From the cell containing the given text, extract its center point as (X, Y) coordinate. 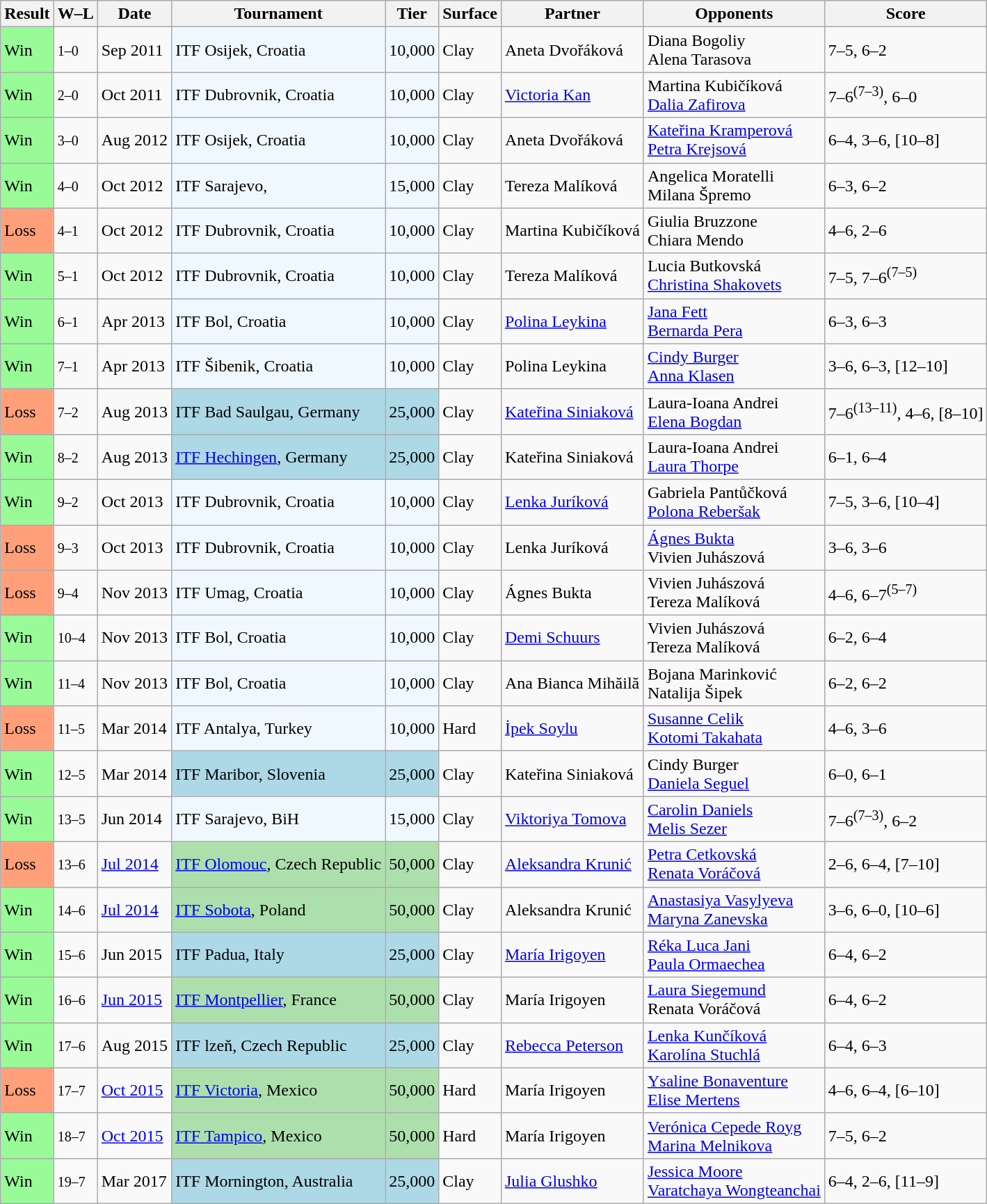
ITF Mornington, Australia (278, 1181)
7–6(7–3), 6–0 (906, 95)
2–6, 6–4, [7–10] (906, 864)
Cindy Burger Anna Klasen (734, 366)
Lucia Butkovská Christina Shakovets (734, 275)
4–1 (75, 231)
Cindy Burger Daniela Seguel (734, 773)
Jessica Moore Varatchaya Wongteanchai (734, 1181)
3–0 (75, 141)
Jun 2014 (134, 819)
7–2 (75, 412)
Martina Kubičíková (572, 231)
ITF Padua, Italy (278, 954)
Laura-Ioana Andrei Laura Thorpe (734, 456)
6–4, 3–6, [10–8] (906, 141)
Kateřina Kramperová Petra Krejsová (734, 141)
14–6 (75, 910)
W–L (75, 14)
9–4 (75, 593)
ITF Olomouc, Czech Republic (278, 864)
Opponents (734, 14)
13–5 (75, 819)
3–6, 6–0, [10–6] (906, 910)
7–6(13–11), 4–6, [8–10] (906, 412)
Sep 2011 (134, 50)
4–6, 6–7(5–7) (906, 593)
4–0 (75, 185)
Laura Siegemund Renata Voráčová (734, 1000)
6–3, 6–2 (906, 185)
9–2 (75, 502)
ITF Sobota, Poland (278, 910)
6–1, 6–4 (906, 456)
ITF Umag, Croatia (278, 593)
ITF Sarajevo, BiH (278, 819)
Verónica Cepede Royg Marina Melnikova (734, 1135)
Bojana Marinković Natalija Šipek (734, 683)
Ágnes Bukta (572, 593)
ITF Tampico, Mexico (278, 1135)
2–0 (75, 95)
7–6(7–3), 6–2 (906, 819)
7–1 (75, 366)
Julia Glushko (572, 1181)
Anastasiya Vasylyeva Maryna Zanevska (734, 910)
Carolin Daniels Melis Sezer (734, 819)
İpek Soylu (572, 729)
Oct 2011 (134, 95)
6–1 (75, 321)
Giulia Bruzzone Chiara Mendo (734, 231)
19–7 (75, 1181)
Réka Luca Jani Paula Ormaechea (734, 954)
ITF Antalya, Turkey (278, 729)
5–1 (75, 275)
Partner (572, 14)
8–2 (75, 456)
4–6, 2–6 (906, 231)
7–5, 7–6(7–5) (906, 275)
Demi Schuurs (572, 639)
16–6 (75, 1000)
Susanne Celik Kotomi Takahata (734, 729)
10–4 (75, 639)
6–2, 6–2 (906, 683)
6–4, 6–3 (906, 1045)
Ysaline Bonaventure Elise Mertens (734, 1091)
3–6, 3–6 (906, 547)
11–5 (75, 729)
Tournament (278, 14)
6–4, 2–6, [11–9] (906, 1181)
6–2, 6–4 (906, 639)
Rebecca Peterson (572, 1045)
Aug 2012 (134, 141)
ITF Montpellier, France (278, 1000)
7–5, 3–6, [10–4] (906, 502)
18–7 (75, 1135)
Victoria Kan (572, 95)
6–3, 6–3 (906, 321)
Mar 2017 (134, 1181)
15–6 (75, 954)
ITF Bad Saulgau, Germany (278, 412)
4–6, 6–4, [6–10] (906, 1091)
17–7 (75, 1091)
Surface (470, 14)
Date (134, 14)
Angelica Moratelli Milana Špremo (734, 185)
Tier (412, 14)
11–4 (75, 683)
Gabriela Pantůčková Polona Reberšak (734, 502)
ITF lzeň, Czech Republic (278, 1045)
ITF Maribor, Slovenia (278, 773)
3–6, 6–3, [12–10] (906, 366)
Martina Kubičíková Dalia Zafirova (734, 95)
Petra Cetkovská Renata Voráčová (734, 864)
Ágnes Bukta Vivien Juhászová (734, 547)
Lenka Kunčíková Karolína Stuchlá (734, 1045)
Aug 2015 (134, 1045)
ITF Sarajevo, (278, 185)
17–6 (75, 1045)
Result (27, 14)
ITF Šibenik, Croatia (278, 366)
6–0, 6–1 (906, 773)
4–6, 3–6 (906, 729)
1–0 (75, 50)
Viktoriya Tomova (572, 819)
ITF Hechingen, Germany (278, 456)
13–6 (75, 864)
Jana Fett Bernarda Pera (734, 321)
ITF Victoria, Mexico (278, 1091)
12–5 (75, 773)
9–3 (75, 547)
Laura-Ioana Andrei Elena Bogdan (734, 412)
Ana Bianca Mihăilă (572, 683)
Diana Bogoliy Alena Tarasova (734, 50)
Score (906, 14)
